Capture the cell that displays the provided text and extract its (x, y) central coordinate. 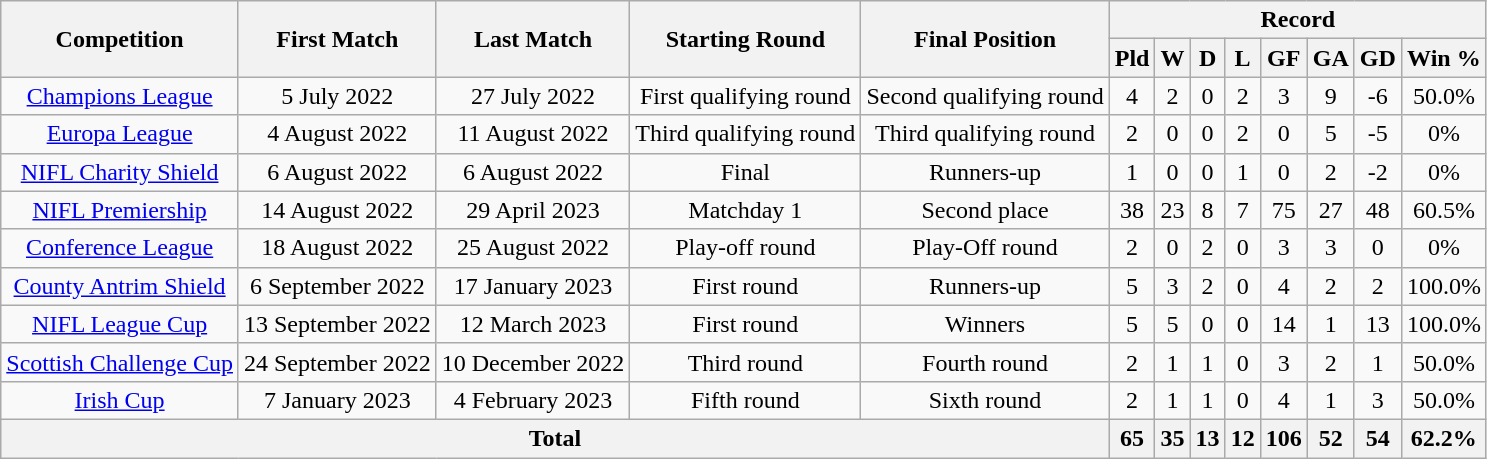
Third round (746, 362)
Sixth round (985, 400)
65 (1132, 438)
14 August 2022 (337, 210)
27 (1330, 210)
12 (1242, 438)
First qualifying round (746, 96)
Champions League (120, 96)
Irish Cup (120, 400)
Play-Off round (985, 248)
-6 (1378, 96)
14 (1284, 324)
Fifth round (746, 400)
52 (1330, 438)
4 August 2022 (337, 134)
GA (1330, 58)
Record (1298, 20)
11 August 2022 (533, 134)
7 (1242, 210)
5 July 2022 (337, 96)
27 July 2022 (533, 96)
First Match (337, 39)
Final (746, 172)
Win % (1444, 58)
6 September 2022 (337, 286)
County Antrim Shield (120, 286)
12 March 2023 (533, 324)
Competition (120, 39)
38 (1132, 210)
W (1172, 58)
L (1242, 58)
Matchday 1 (746, 210)
75 (1284, 210)
8 (1208, 210)
25 August 2022 (533, 248)
29 April 2023 (533, 210)
-2 (1378, 172)
13 September 2022 (337, 324)
60.5% (1444, 210)
Winners (985, 324)
Europa League (120, 134)
GD (1378, 58)
Second qualifying round (985, 96)
Second place (985, 210)
24 September 2022 (337, 362)
23 (1172, 210)
4 February 2023 (533, 400)
54 (1378, 438)
Starting Round (746, 39)
Fourth round (985, 362)
D (1208, 58)
62.2% (1444, 438)
7 January 2023 (337, 400)
NIFL Charity Shield (120, 172)
Total (555, 438)
10 December 2022 (533, 362)
GF (1284, 58)
106 (1284, 438)
Final Position (985, 39)
Scottish Challenge Cup (120, 362)
NIFL Premiership (120, 210)
Play-off round (746, 248)
9 (1330, 96)
35 (1172, 438)
NIFL League Cup (120, 324)
Conference League (120, 248)
17 January 2023 (533, 286)
Last Match (533, 39)
-5 (1378, 134)
Pld (1132, 58)
48 (1378, 210)
18 August 2022 (337, 248)
